Extract the (x, y) coordinate from the center of the cell holding the provided text.  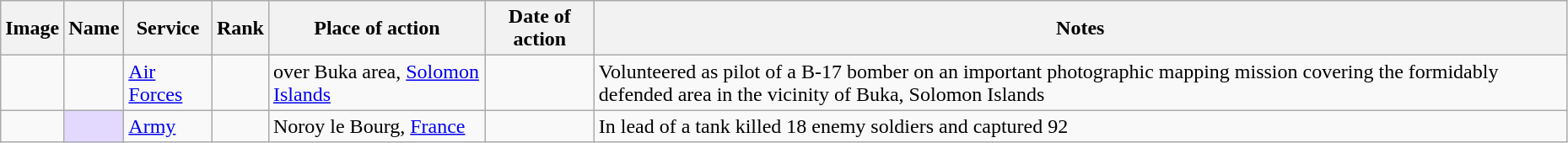
Army (169, 126)
Date of action (540, 29)
Name (94, 29)
Noroy le Bourg, France (376, 126)
Air Forces (169, 82)
In lead of a tank killed 18 enemy soldiers and captured 92 (1080, 126)
Rank (240, 29)
Image (32, 29)
Notes (1080, 29)
Place of action (376, 29)
over Buka area, Solomon Islands (376, 82)
Service (169, 29)
